Locate the cell with the specified text and output its [x, y] center coordinate. 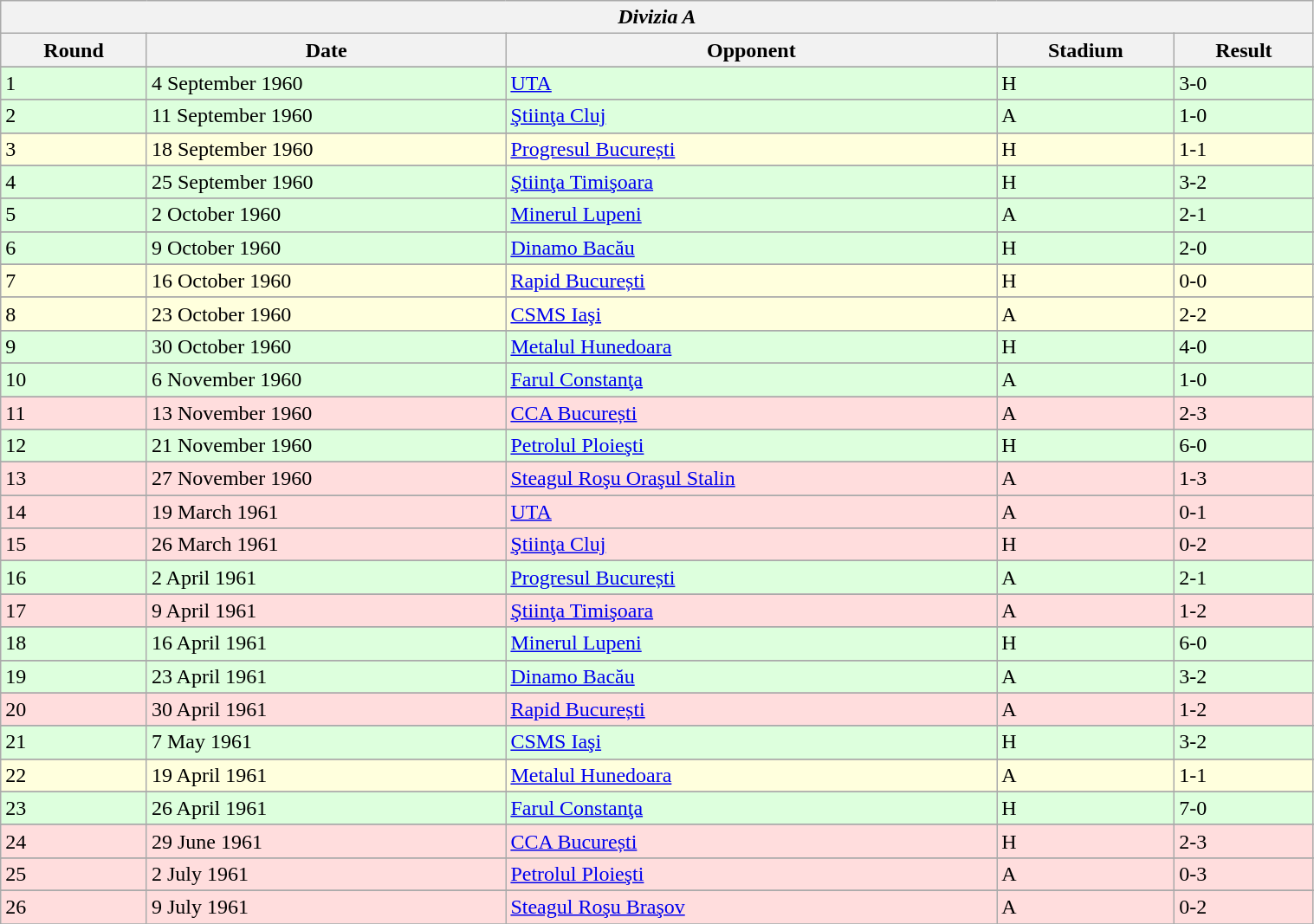
9 July 1961 [326, 907]
19 April 1961 [326, 775]
4 September 1960 [326, 83]
16 October 1960 [326, 281]
9 April 1961 [326, 611]
25 September 1960 [326, 182]
4 [74, 182]
Round [74, 50]
Opponent [752, 50]
13 [74, 479]
Date [326, 50]
23 [74, 808]
23 April 1961 [326, 676]
2 October 1960 [326, 215]
2 July 1961 [326, 874]
26 March 1961 [326, 545]
1-3 [1244, 479]
Result [1244, 50]
Steagul Roşu Braşov [752, 907]
3-0 [1244, 83]
Steagul Roşu Oraşul Stalin [752, 479]
0-1 [1244, 512]
9 October 1960 [326, 248]
4-0 [1244, 346]
21 [74, 742]
7 [74, 281]
16 [74, 578]
11 [74, 413]
11 September 1960 [326, 116]
Stadium [1086, 50]
9 [74, 346]
10 [74, 379]
17 [74, 611]
15 [74, 545]
2-0 [1244, 248]
6 [74, 248]
2-2 [1244, 313]
2 April 1961 [326, 578]
24 [74, 841]
23 October 1960 [326, 313]
2 [74, 116]
19 [74, 676]
14 [74, 512]
5 [74, 215]
20 [74, 709]
7 May 1961 [326, 742]
18 [74, 643]
Divizia A [657, 17]
0-3 [1244, 874]
18 September 1960 [326, 149]
21 November 1960 [326, 446]
3 [74, 149]
8 [74, 313]
26 April 1961 [326, 808]
6 November 1960 [326, 379]
7-0 [1244, 808]
13 November 1960 [326, 413]
27 November 1960 [326, 479]
16 April 1961 [326, 643]
22 [74, 775]
30 April 1961 [326, 709]
30 October 1960 [326, 346]
25 [74, 874]
1 [74, 83]
29 June 1961 [326, 841]
19 March 1961 [326, 512]
26 [74, 907]
0-0 [1244, 281]
12 [74, 446]
